Identify which cell holds the provided text, then report its [X, Y] central coordinate. 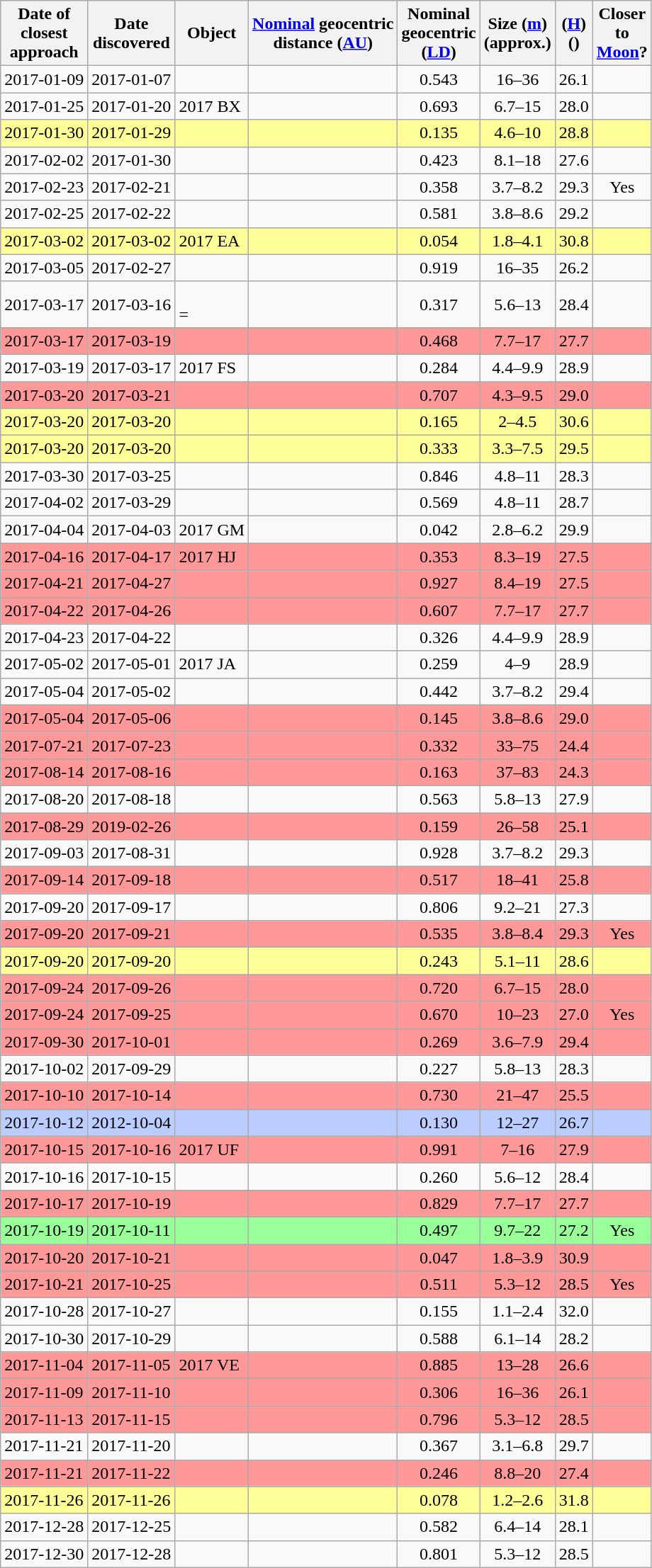
0.991 [439, 1149]
ClosertoMoon? [622, 33]
Object [212, 33]
2017-08-18 [132, 799]
2017-11-10 [132, 1392]
2017-10-17 [44, 1203]
0.511 [439, 1285]
2017-09-29 [132, 1069]
2017-04-23 [44, 637]
2.8–6.2 [517, 530]
0.317 [439, 305]
0.670 [439, 1015]
0.801 [439, 1554]
2017 FS [212, 368]
2017-03-21 [132, 394]
2017-09-03 [44, 853]
2017-02-02 [44, 160]
2017 HJ [212, 557]
0.442 [439, 691]
27.6 [574, 160]
0.535 [439, 934]
0.054 [439, 241]
0.367 [439, 1446]
29.7 [574, 1446]
0.720 [439, 988]
0.423 [439, 160]
0.333 [439, 449]
0.260 [439, 1176]
0.588 [439, 1339]
2017 BX [212, 106]
1.1–2.4 [517, 1312]
9.2–21 [517, 907]
30.6 [574, 422]
2017-04-03 [132, 530]
2017-04-17 [132, 557]
0.468 [439, 341]
26–58 [517, 826]
28.2 [574, 1339]
4.3–9.5 [517, 394]
6.1–14 [517, 1339]
8.4–19 [517, 584]
0.563 [439, 799]
0.130 [439, 1123]
31.8 [574, 1500]
2017-10-27 [132, 1312]
37–83 [517, 772]
13–28 [517, 1365]
2017-04-16 [44, 557]
0.047 [439, 1257]
2017-10-02 [44, 1069]
2017-04-26 [132, 610]
0.796 [439, 1419]
2017-04-04 [44, 530]
25.1 [574, 826]
0.543 [439, 79]
2017-10-10 [44, 1096]
0.928 [439, 853]
2017-04-27 [132, 584]
0.846 [439, 476]
10–23 [517, 1015]
2017-11-13 [44, 1419]
2017-08-31 [132, 853]
26.6 [574, 1365]
3.6–7.9 [517, 1042]
2–4.5 [517, 422]
0.332 [439, 745]
0.806 [439, 907]
2017-11-09 [44, 1392]
2017-02-21 [132, 187]
2017-05-06 [132, 718]
2017-10-25 [132, 1285]
0.243 [439, 961]
0.135 [439, 133]
2017-09-26 [132, 988]
Date ofclosestapproach [44, 33]
2017-12-25 [132, 1527]
2017-03-25 [132, 476]
2017-10-11 [132, 1230]
27.4 [574, 1473]
= [212, 305]
0.227 [439, 1069]
0.269 [439, 1042]
2017-10-14 [132, 1096]
0.155 [439, 1312]
2017-03-05 [44, 268]
27.0 [574, 1015]
28.1 [574, 1527]
29.9 [574, 530]
2017-01-29 [132, 133]
2017-09-14 [44, 880]
2017-11-15 [132, 1419]
29.2 [574, 214]
0.353 [439, 557]
30.8 [574, 241]
2017-08-29 [44, 826]
2017-10-30 [44, 1339]
Nominalgeocentric (LD) [439, 33]
0.497 [439, 1230]
2017-03-16 [132, 305]
6.4–14 [517, 1527]
5.6–13 [517, 305]
0.326 [439, 637]
2017-07-21 [44, 745]
2017-05-01 [132, 664]
28.7 [574, 503]
2017-01-20 [132, 106]
28.8 [574, 133]
0.607 [439, 610]
1.8–4.1 [517, 241]
2017-09-18 [132, 880]
5.1–11 [517, 961]
2017-07-23 [132, 745]
0.159 [439, 826]
7–16 [517, 1149]
27.2 [574, 1230]
2017-11-20 [132, 1446]
2017-10-29 [132, 1339]
2017-04-02 [44, 503]
Datediscovered [132, 33]
0.163 [439, 772]
2017 JA [212, 664]
1.8–3.9 [517, 1257]
2017-02-23 [44, 187]
2017 VE [212, 1365]
2017-01-25 [44, 106]
4–9 [517, 664]
0.693 [439, 106]
1.2–2.6 [517, 1500]
21–47 [517, 1096]
18–41 [517, 880]
0.042 [439, 530]
0.517 [439, 880]
2017 EA [212, 241]
(H)() [574, 33]
24.4 [574, 745]
0.306 [439, 1392]
0.165 [439, 422]
2017-01-07 [132, 79]
3.8–8.4 [517, 934]
2017-08-20 [44, 799]
26.2 [574, 268]
2017-10-01 [132, 1042]
2017-11-05 [132, 1365]
Size (m)(approx.) [517, 33]
5.6–12 [517, 1176]
2017 GM [212, 530]
2017-09-30 [44, 1042]
0.730 [439, 1096]
2017-09-25 [132, 1015]
2017-11-04 [44, 1365]
0.829 [439, 1203]
3.1–6.8 [517, 1446]
32.0 [574, 1312]
12–27 [517, 1123]
0.919 [439, 268]
Nominal geocentricdistance (AU) [323, 33]
2017-09-17 [132, 907]
0.358 [439, 187]
8.8–20 [517, 1473]
2017-10-12 [44, 1123]
2017-02-25 [44, 214]
33–75 [517, 745]
27.3 [574, 907]
2012-10-04 [132, 1123]
0.927 [439, 584]
0.707 [439, 394]
0.246 [439, 1473]
2019-02-26 [132, 826]
0.145 [439, 718]
2017-03-30 [44, 476]
2017-09-21 [132, 934]
16–35 [517, 268]
2017-11-22 [132, 1473]
9.7–22 [517, 1230]
0.885 [439, 1365]
0.581 [439, 214]
2017-04-21 [44, 584]
2017-08-14 [44, 772]
0.078 [439, 1500]
0.569 [439, 503]
3.3–7.5 [517, 449]
26.7 [574, 1123]
2017-12-30 [44, 1554]
0.259 [439, 664]
2017-10-28 [44, 1312]
25.5 [574, 1096]
28.6 [574, 961]
0.582 [439, 1527]
29.5 [574, 449]
0.284 [439, 368]
2017 UF [212, 1149]
2017-08-16 [132, 772]
8.1–18 [517, 160]
8.3–19 [517, 557]
30.9 [574, 1257]
24.3 [574, 772]
2017-01-09 [44, 79]
2017-02-22 [132, 214]
2017-02-27 [132, 268]
2017-10-20 [44, 1257]
25.8 [574, 880]
4.6–10 [517, 133]
2017-03-29 [132, 503]
